Return the [X, Y] coordinate for the center point of the cell that contains the specified text.  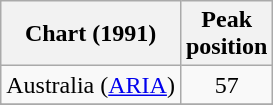
Chart (1991) [91, 34]
Australia (ARIA) [91, 85]
Peakposition [226, 34]
57 [226, 85]
